Identify which cell holds the provided text, then report its (X, Y) central coordinate. 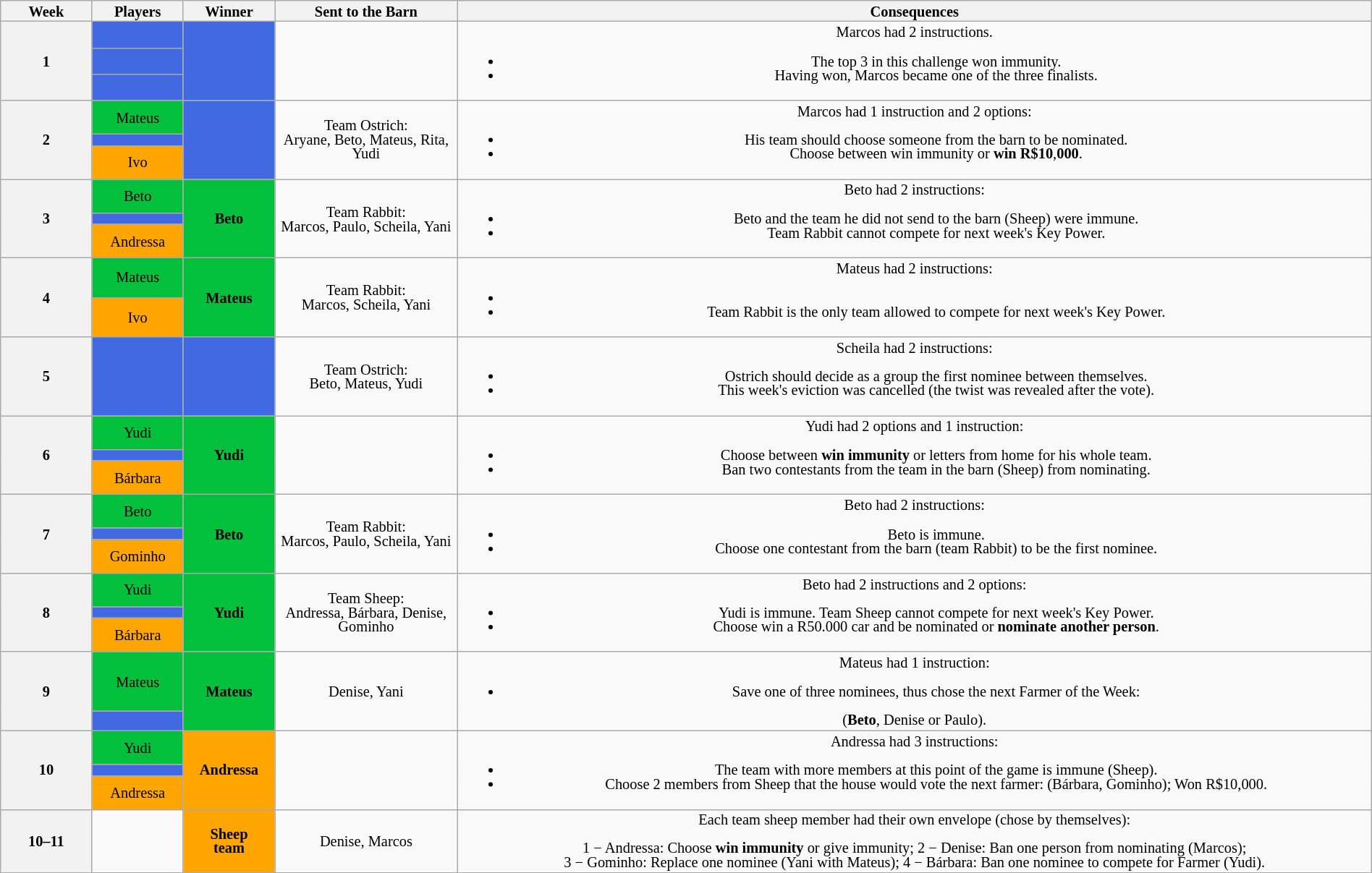
10–11 (46, 841)
Mateus had 2 instructions:Team Rabbit is the only team allowed to compete for next week's Key Power. (915, 297)
Beto had 2 instructions:Beto is immune.Choose one contestant from the barn (team Rabbit) to be the first nominee. (915, 534)
Winner (229, 10)
1 (46, 61)
7 (46, 534)
Denise, Yani (366, 691)
Players (137, 10)
Marcos had 1 instruction and 2 options:His team should choose someone from the barn to be nominated.Choose between win immunity or win R$10,000. (915, 139)
Marcos had 2 instructions.The top 3 in this challenge won immunity.Having won, Marcos became one of the three finalists. (915, 61)
2 (46, 139)
Week (46, 10)
Sent to the Barn (366, 10)
5 (46, 376)
4 (46, 297)
Consequences (915, 10)
3 (46, 218)
6 (46, 454)
10 (46, 770)
Gominho (137, 555)
Team Rabbit:Marcos, Scheila, Yani (366, 297)
Team Ostrich:Beto, Mateus, Yudi (366, 376)
Team Ostrich:Aryane, Beto, Mateus, Rita, Yudi (366, 139)
9 (46, 691)
Sheepteam (229, 841)
Mateus had 1 instruction:Save one of three nominees, thus chose the next Farmer of the Week:(Beto, Denise or Paulo). (915, 691)
Beto had 2 instructions:Beto and the team he did not send to the barn (Sheep) were immune.Team Rabbit cannot compete for next week's Key Power. (915, 218)
Team Sheep:Andressa, Bárbara, Denise, Gominho (366, 612)
Denise, Marcos (366, 841)
8 (46, 612)
